Identify which cell holds the provided text, then report its (X, Y) central coordinate. 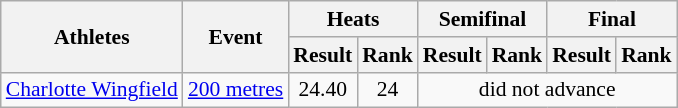
Final (612, 19)
Charlotte Wingfield (92, 90)
Semifinal (482, 19)
Event (236, 36)
200 metres (236, 90)
Heats (352, 19)
did not advance (548, 90)
Athletes (92, 36)
24.40 (322, 90)
24 (388, 90)
